Return [x, y] of the center of cell containing provided text 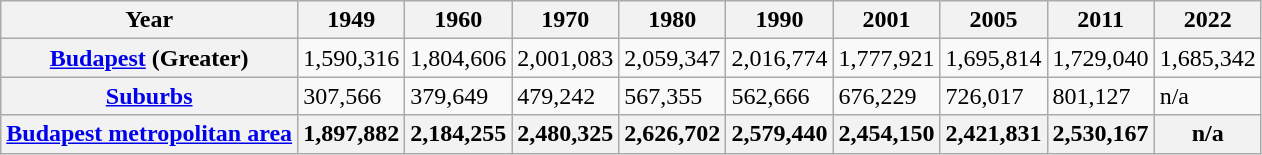
2,001,083 [566, 58]
2,184,255 [458, 134]
307,566 [352, 96]
2001 [886, 20]
2,454,150 [886, 134]
2005 [994, 20]
1,590,316 [352, 58]
1,685,342 [1208, 58]
479,242 [566, 96]
2,480,325 [566, 134]
2,059,347 [672, 58]
2,530,167 [1100, 134]
567,355 [672, 96]
1,777,921 [886, 58]
2,579,440 [780, 134]
1,804,606 [458, 58]
1970 [566, 20]
Suburbs [150, 96]
2,626,702 [672, 134]
726,017 [994, 96]
1960 [458, 20]
1990 [780, 20]
Budapest (Greater) [150, 58]
1,695,814 [994, 58]
Year [150, 20]
1,729,040 [1100, 58]
676,229 [886, 96]
562,666 [780, 96]
1,897,882 [352, 134]
Budapest metropolitan area [150, 134]
379,649 [458, 96]
2,016,774 [780, 58]
2,421,831 [994, 134]
1980 [672, 20]
801,127 [1100, 96]
1949 [352, 20]
2011 [1100, 20]
2022 [1208, 20]
